Detect which cell encompasses the target text, then output its [X, Y] center coordinate. 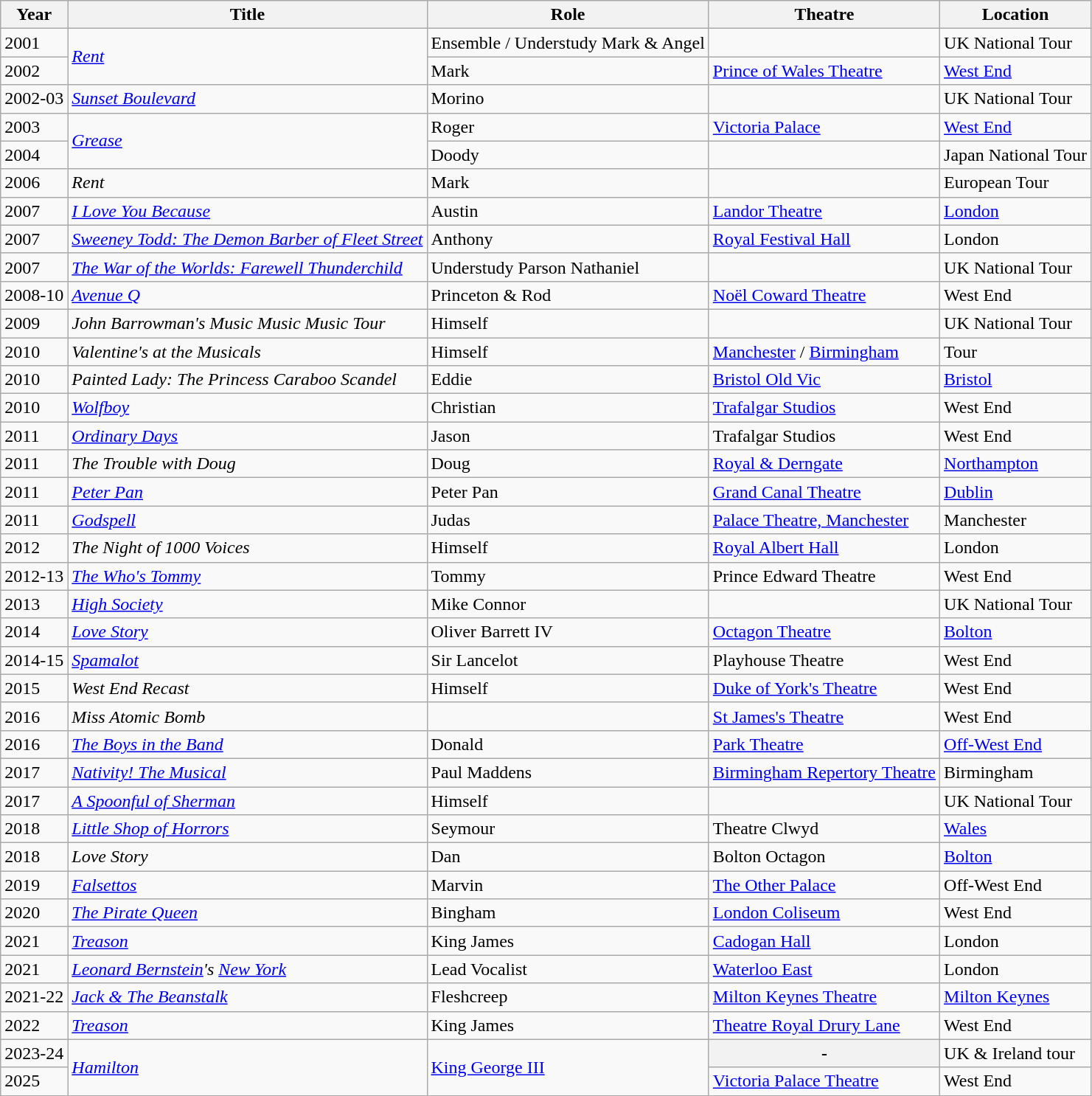
Ensemble / Understudy Mark & Angel [568, 43]
A Spoonful of Sherman [248, 800]
Godspell [248, 520]
Japan National Tour [1016, 155]
Birmingham [1016, 772]
Christian [568, 408]
Landor Theatre [824, 211]
2021-22 [34, 997]
2001 [34, 43]
Victoria Palace Theatre [824, 1081]
Bingham [568, 913]
Donald [568, 744]
Northampton [1016, 464]
2008-10 [34, 295]
2006 [34, 183]
Cadogan Hall [824, 941]
Judas [568, 520]
Bristol [1016, 380]
I Love You Because [248, 211]
Falsettos [248, 885]
Grand Canal Theatre [824, 492]
Nativity! The Musical [248, 772]
2020 [34, 913]
2009 [34, 323]
Bristol Old Vic [824, 380]
Bolton Octagon [824, 857]
2015 [34, 688]
European Tour [1016, 183]
Lead Vocalist [568, 969]
Painted Lady: The Princess Caraboo Scandel [248, 380]
Sunset Boulevard [248, 99]
Grease [248, 141]
Birmingham Repertory Theatre [824, 772]
Title [248, 15]
Noël Coward Theatre [824, 295]
Austin [568, 211]
Royal Albert Hall [824, 548]
The Pirate Queen [248, 913]
St James's Theatre [824, 716]
Spamalot [248, 660]
Role [568, 15]
High Society [248, 604]
Roger [568, 127]
2022 [34, 1025]
2002 [34, 71]
Mike Connor [568, 604]
Sweeney Todd: The Demon Barber of Fleet Street [248, 239]
Duke of York's Theatre [824, 688]
Ordinary Days [248, 436]
Royal & Derngate [824, 464]
West End Recast [248, 688]
Wales [1016, 829]
London Coliseum [824, 913]
Octagon Theatre [824, 632]
2025 [34, 1081]
Dan [568, 857]
Leonard Bernstein's New York [248, 969]
Seymour [568, 829]
Jack & The Beanstalk [248, 997]
- [824, 1053]
The Who's Tommy [248, 576]
The War of the Worlds: Farewell Thunderchild [248, 267]
UK & Ireland tour [1016, 1053]
The Trouble with Doug [248, 464]
Princeton & Rod [568, 295]
Location [1016, 15]
Doody [568, 155]
The Night of 1000 Voices [248, 548]
Sir Lancelot [568, 660]
Tommy [568, 576]
Avenue Q [248, 295]
The Other Palace [824, 885]
The Boys in the Band [248, 744]
Manchester / Birmingham [824, 352]
Morino [568, 99]
John Barrowman's Music Music Music Tour [248, 323]
Victoria Palace [824, 127]
Palace Theatre, Manchester [824, 520]
Fleshcreep [568, 997]
Wolfboy [248, 408]
Jason [568, 436]
Eddie [568, 380]
Theatre Royal Drury Lane [824, 1025]
2014 [34, 632]
Understudy Parson Nathaniel [568, 267]
Valentine's at the Musicals [248, 352]
Theatre Clwyd [824, 829]
Prince of Wales Theatre [824, 71]
Playhouse Theatre [824, 660]
2004 [34, 155]
Little Shop of Horrors [248, 829]
Miss Atomic Bomb [248, 716]
2012-13 [34, 576]
Tour [1016, 352]
2014-15 [34, 660]
Milton Keynes [1016, 997]
2023-24 [34, 1053]
King George III [568, 1067]
Park Theatre [824, 744]
2002-03 [34, 99]
Paul Maddens [568, 772]
Theatre [824, 15]
Year [34, 15]
Doug [568, 464]
Dublin [1016, 492]
Hamilton [248, 1067]
Oliver Barrett IV [568, 632]
Milton Keynes Theatre [824, 997]
Anthony [568, 239]
Marvin [568, 885]
2012 [34, 548]
2013 [34, 604]
Prince Edward Theatre [824, 576]
2019 [34, 885]
2003 [34, 127]
Manchester [1016, 520]
Royal Festival Hall [824, 239]
Waterloo East [824, 969]
